Extract the (X, Y) coordinate from the center of the cell holding the provided text.  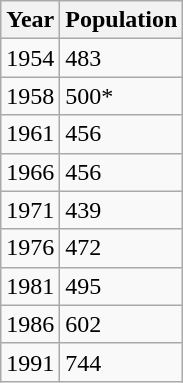
Year (30, 20)
483 (122, 58)
500* (122, 96)
1976 (30, 248)
744 (122, 362)
439 (122, 210)
1966 (30, 172)
1991 (30, 362)
1971 (30, 210)
1961 (30, 134)
472 (122, 248)
1981 (30, 286)
1958 (30, 96)
Population (122, 20)
1954 (30, 58)
1986 (30, 324)
495 (122, 286)
602 (122, 324)
